Pinpoint the cell where the given text exists, returning its (x, y) midpoint coordinate. 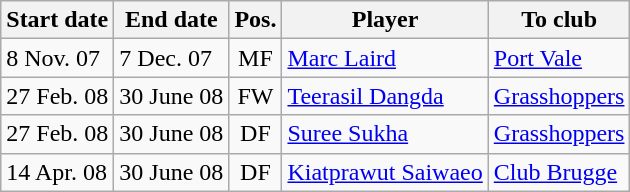
8 Nov. 07 (58, 58)
MF (256, 58)
FW (256, 96)
7 Dec. 07 (172, 58)
Suree Sukha (385, 134)
Pos. (256, 20)
14 Apr. 08 (58, 172)
Marc Laird (385, 58)
Club Brugge (559, 172)
End date (172, 20)
Kiatprawut Saiwaeo (385, 172)
Start date (58, 20)
To club (559, 20)
Player (385, 20)
Teerasil Dangda (385, 96)
Port Vale (559, 58)
